Provide the (X, Y) coordinate of the cell's center where the given text is located.  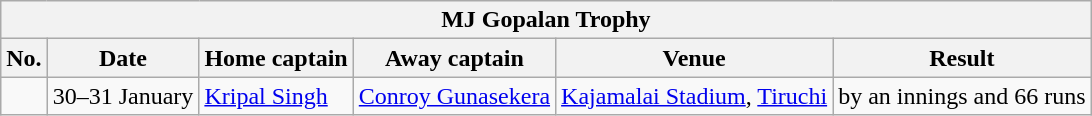
Kajamalai Stadium, Tiruchi (694, 96)
Venue (694, 58)
MJ Gopalan Trophy (546, 20)
Date (123, 58)
Kripal Singh (276, 96)
Conroy Gunasekera (454, 96)
No. (24, 58)
30–31 January (123, 96)
Result (962, 58)
by an innings and 66 runs (962, 96)
Away captain (454, 58)
Home captain (276, 58)
